Capture the cell that displays the provided text and extract its [x, y] central coordinate. 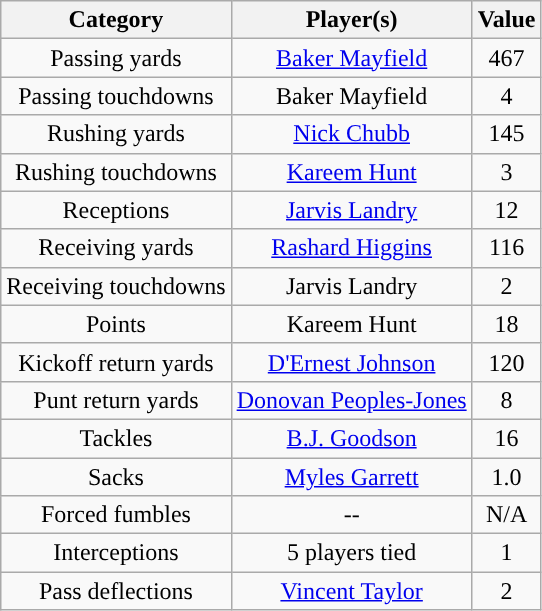
1 [506, 553]
Punt return yards [116, 400]
Receptions [116, 210]
N/A [506, 515]
Rushing touchdowns [116, 172]
8 [506, 400]
Kickoff return yards [116, 362]
B.J. Goodson [352, 438]
12 [506, 210]
Donovan Peoples-Jones [352, 400]
Sacks [116, 477]
Vincent Taylor [352, 591]
3 [506, 172]
Category [116, 20]
Receiving touchdowns [116, 286]
D'Ernest Johnson [352, 362]
Rashard Higgins [352, 248]
Myles Garrett [352, 477]
16 [506, 438]
Forced fumbles [116, 515]
Value [506, 20]
18 [506, 324]
Interceptions [116, 553]
467 [506, 58]
Tackles [116, 438]
Passing yards [116, 58]
Player(s) [352, 20]
120 [506, 362]
Nick Chubb [352, 134]
5 players tied [352, 553]
Passing touchdowns [116, 96]
Receiving yards [116, 248]
4 [506, 96]
116 [506, 248]
1.0 [506, 477]
145 [506, 134]
Rushing yards [116, 134]
Pass deflections [116, 591]
Points [116, 324]
-- [352, 515]
